Find where the given text appears and provide that cell's center as (x, y) coordinate. 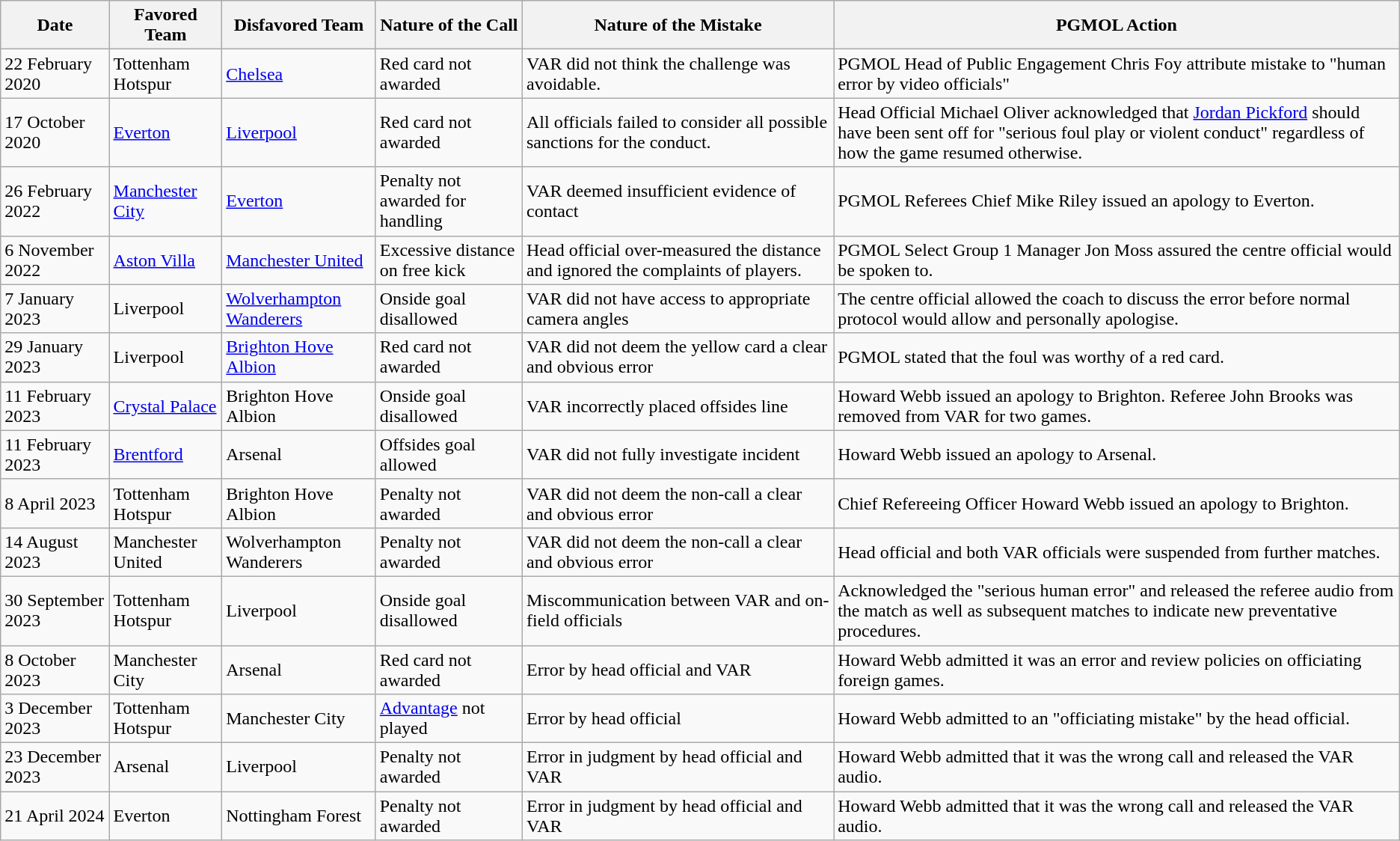
8 April 2023 (55, 503)
PGMOL stated that the foul was worthy of a red card. (1117, 358)
PGMOL Head of Public Engagement Chris Foy attribute mistake to "human error by video officials" (1117, 73)
VAR did not think the challenge was avoidable. (678, 73)
The centre official allowed the coach to discuss the error before normal protocol would allow and personally apologise. (1117, 308)
Brentford (166, 455)
6 November 2022 (55, 260)
Error by head official and VAR (678, 669)
8 October 2023 (55, 669)
30 September 2023 (55, 611)
Howard Webb issued an apology to Arsenal. (1117, 455)
All officials failed to consider all possible sanctions for the conduct. (678, 132)
Chief Refereeing Officer Howard Webb issued an apology to Brighton. (1117, 503)
PGMOL Action (1117, 25)
Penalty not awarded for handling (449, 201)
7 January 2023 (55, 308)
26 February 2022 (55, 201)
Miscommunication between VAR and on-field officials (678, 611)
Aston Villa (166, 260)
23 December 2023 (55, 768)
22 February 2020 (55, 73)
14 August 2023 (55, 552)
Head official and both VAR officials were suspended from further matches. (1117, 552)
Howard Webb admitted to an "officiating mistake" by the head official. (1117, 718)
21 April 2024 (55, 816)
Nature of the Call (449, 25)
Offsides goal allowed (449, 455)
PGMOL Referees Chief Mike Riley issued an apology to Everton. (1117, 201)
Excessive distance on free kick (449, 260)
Chelsea (299, 73)
Nature of the Mistake (678, 25)
Nottingham Forest (299, 816)
Head official over-measured the distance and ignored the complaints of players. (678, 260)
PGMOL Select Group 1 Manager Jon Moss assured the centre official would be spoken to. (1117, 260)
VAR incorrectly placed offsides line (678, 406)
Error by head official (678, 718)
VAR did not deem the yellow card a clear and obvious error (678, 358)
17 October 2020 (55, 132)
Advantage not played (449, 718)
Crystal Palace (166, 406)
VAR did not fully investigate incident (678, 455)
Howard Webb issued an apology to Brighton. Referee John Brooks was removed from VAR for two games. (1117, 406)
Favored Team (166, 25)
3 December 2023 (55, 718)
Date (55, 25)
VAR deemed insufficient evidence of contact (678, 201)
29 January 2023 (55, 358)
VAR did not have access to appropriate camera angles (678, 308)
Disfavored Team (299, 25)
Howard Webb admitted it was an error and review policies on officiating foreign games. (1117, 669)
